Extract the (X, Y) coordinate from the center of the cell holding the provided text.  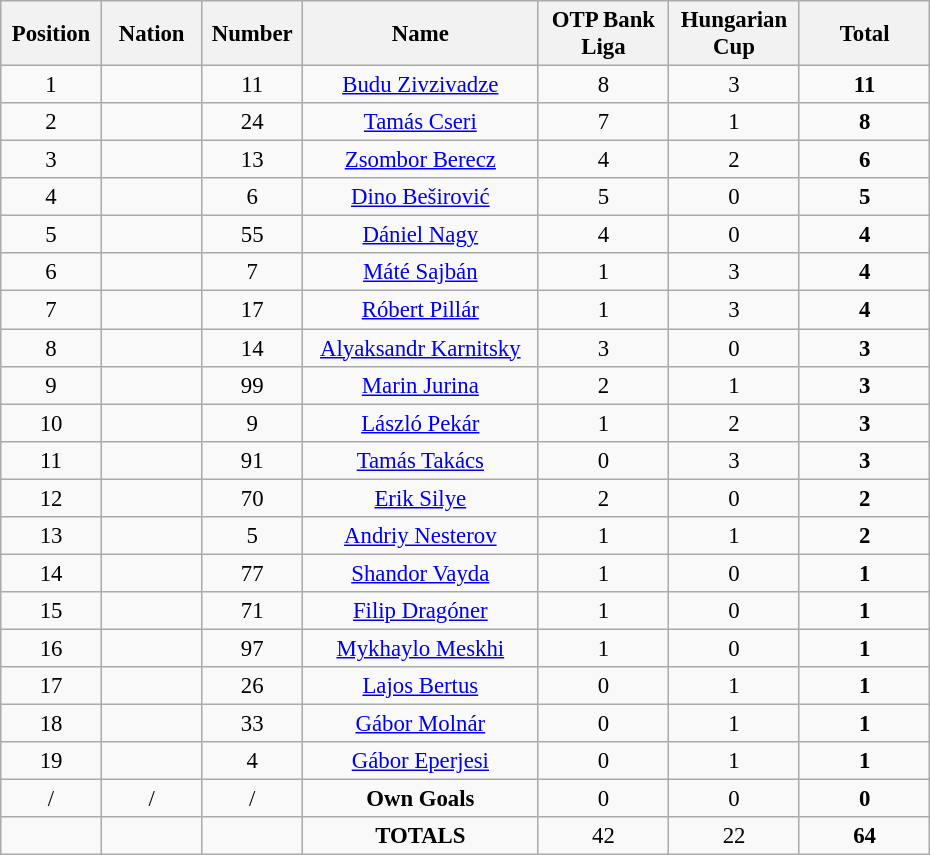
71 (252, 611)
16 (52, 648)
Erik Silye (421, 498)
Budu Zivzivadze (421, 85)
33 (252, 724)
15 (52, 611)
Gábor Eperjesi (421, 761)
Tamás Takács (421, 460)
Position (52, 34)
OTP Bank Liga (604, 34)
24 (252, 122)
91 (252, 460)
10 (52, 423)
László Pekár (421, 423)
26 (252, 686)
77 (252, 573)
Gábor Molnár (421, 724)
Number (252, 34)
Máté Sajbán (421, 273)
Róbert Pillár (421, 310)
Dino Beširović (421, 197)
Filip Dragóner (421, 611)
Marin Jurina (421, 385)
TOTALS (421, 836)
Andriy Nesterov (421, 536)
Own Goals (421, 799)
Total (864, 34)
Nation (152, 34)
Lajos Bertus (421, 686)
12 (52, 498)
70 (252, 498)
Zsombor Berecz (421, 160)
64 (864, 836)
Shandor Vayda (421, 573)
42 (604, 836)
22 (734, 836)
Hungarian Cup (734, 34)
Dániel Nagy (421, 235)
Mykhaylo Meskhi (421, 648)
55 (252, 235)
Tamás Cseri (421, 122)
Alyaksandr Karnitsky (421, 348)
97 (252, 648)
18 (52, 724)
99 (252, 385)
Name (421, 34)
19 (52, 761)
